Identify which cell holds the provided text, then report its [x, y] central coordinate. 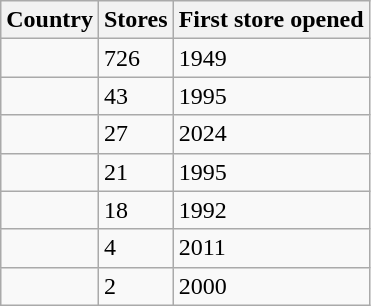
Country [50, 20]
21 [136, 172]
1992 [271, 210]
2011 [271, 248]
2024 [271, 134]
4 [136, 248]
1949 [271, 58]
27 [136, 134]
43 [136, 96]
726 [136, 58]
Stores [136, 20]
18 [136, 210]
2000 [271, 286]
First store opened [271, 20]
2 [136, 286]
